Provide the [X, Y] coordinate of the cell's center where the given text is located.  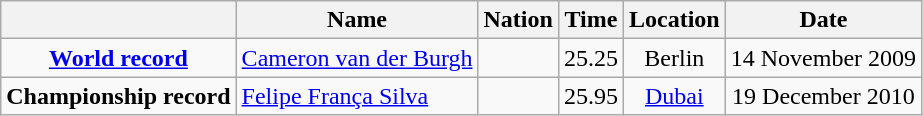
World record [118, 58]
Time [590, 20]
Location [674, 20]
Championship record [118, 96]
Dubai [674, 96]
14 November 2009 [823, 58]
25.95 [590, 96]
Berlin [674, 58]
Cameron van der Burgh [357, 58]
Nation [518, 20]
Name [357, 20]
19 December 2010 [823, 96]
Date [823, 20]
Felipe França Silva [357, 96]
25.25 [590, 58]
